Capture the cell that displays the provided text and extract its [x, y] central coordinate. 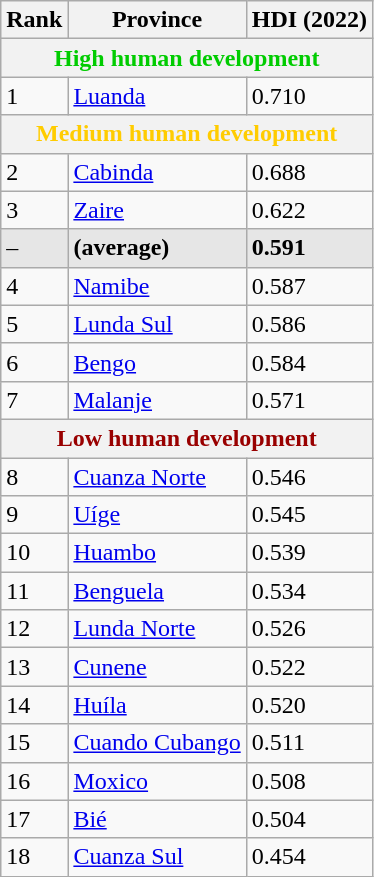
(average) [157, 248]
0.584 [309, 362]
0.508 [309, 781]
0.571 [309, 400]
0.688 [309, 172]
0.534 [309, 591]
0.511 [309, 743]
Huambo [157, 553]
Namibe [157, 286]
Zaire [157, 210]
0.522 [309, 667]
Malanje [157, 400]
Cuanza Sul [157, 857]
Province [157, 20]
0.504 [309, 819]
18 [34, 857]
17 [34, 819]
High human development [187, 58]
6 [34, 362]
7 [34, 400]
14 [34, 705]
Bengo [157, 362]
0.545 [309, 515]
Rank [34, 20]
0.622 [309, 210]
0.587 [309, 286]
Low human development [187, 438]
0.454 [309, 857]
Lunda Norte [157, 629]
Cuanza Norte [157, 477]
1 [34, 96]
9 [34, 515]
2 [34, 172]
Cabinda [157, 172]
11 [34, 591]
Lunda Sul [157, 324]
16 [34, 781]
Cuando Cubango [157, 743]
3 [34, 210]
0.539 [309, 553]
0.520 [309, 705]
Medium human development [187, 134]
Bié [157, 819]
0.526 [309, 629]
Huíla [157, 705]
5 [34, 324]
10 [34, 553]
Luanda [157, 96]
12 [34, 629]
– [34, 248]
4 [34, 286]
0.591 [309, 248]
13 [34, 667]
Uíge [157, 515]
0.710 [309, 96]
0.546 [309, 477]
Cunene [157, 667]
15 [34, 743]
HDI (2022) [309, 20]
8 [34, 477]
Moxico [157, 781]
0.586 [309, 324]
Benguela [157, 591]
